Search for the cell housing the specified text and yield its [x, y] center coordinate. 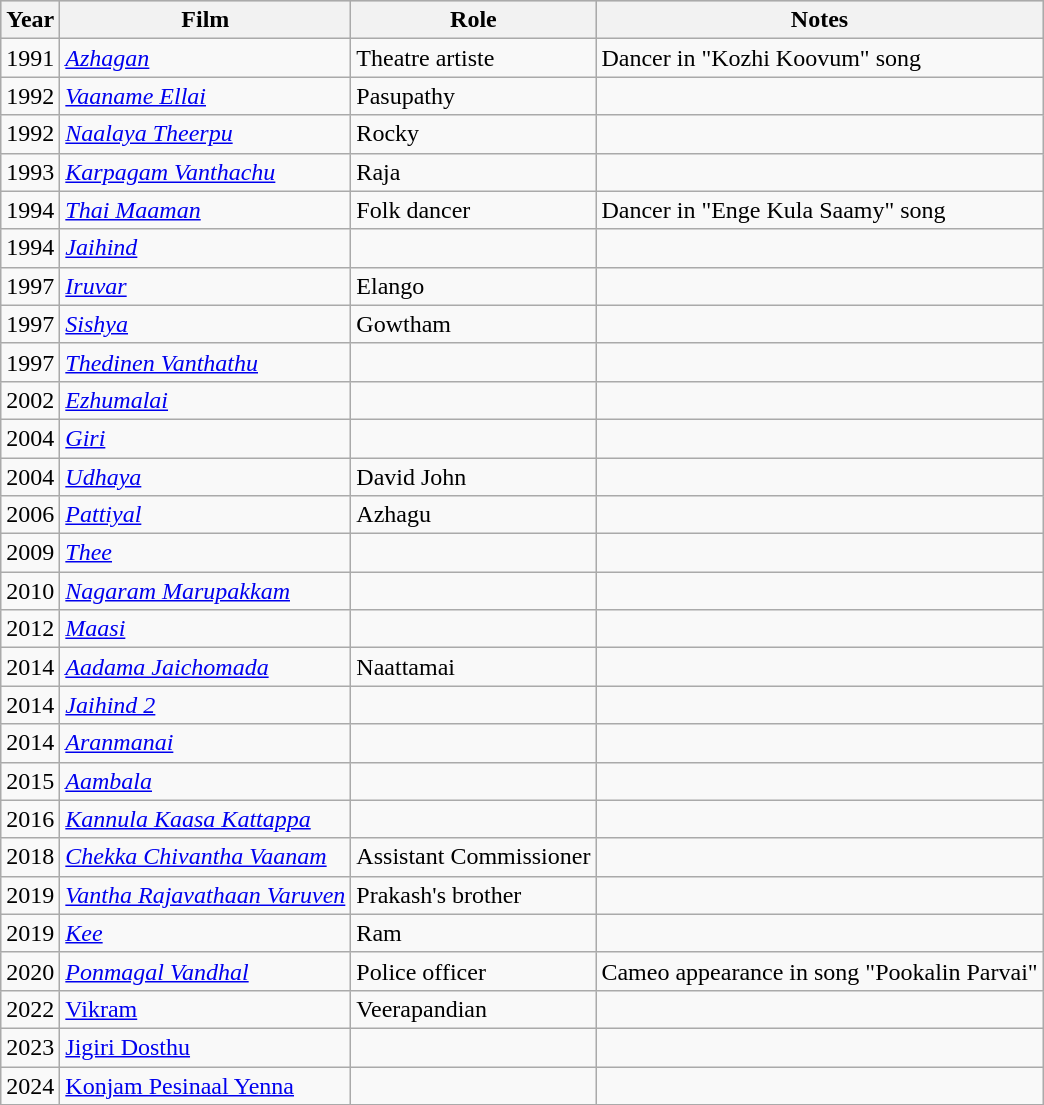
Thai Maaman [206, 210]
Kannula Kaasa Kattappa [206, 819]
Prakash's brother [474, 895]
Cameo appearance in song "Pookalin Parvai" [820, 971]
2018 [30, 857]
Year [30, 20]
Udhaya [206, 477]
Sishya [206, 324]
Jaihind [206, 248]
Veerapandian [474, 1009]
Iruvar [206, 286]
Police officer [474, 971]
Chekka Chivantha Vaanam [206, 857]
2015 [30, 781]
Karpagam Vanthachu [206, 172]
Pasupathy [474, 96]
Pattiyal [206, 515]
Dancer in "Enge Kula Saamy" song [820, 210]
Aambala [206, 781]
Vantha Rajavathaan Varuven [206, 895]
Jigiri Dosthu [206, 1047]
David John [474, 477]
Naattamai [474, 667]
Elango [474, 286]
Nagaram Marupakkam [206, 591]
2006 [30, 515]
Notes [820, 20]
Thee [206, 553]
1993 [30, 172]
Azhagan [206, 58]
1991 [30, 58]
Film [206, 20]
Konjam Pesinaal Yenna [206, 1085]
Role [474, 20]
Azhagu [474, 515]
2002 [30, 400]
2024 [30, 1085]
Raja [474, 172]
Dancer in "Kozhi Koovum" song [820, 58]
Aranmanai [206, 743]
Ponmagal Vandhal [206, 971]
Rocky [474, 134]
Naalaya Theerpu [206, 134]
2023 [30, 1047]
2022 [30, 1009]
Folk dancer [474, 210]
Vaaname Ellai [206, 96]
Jaihind 2 [206, 705]
2012 [30, 629]
Gowtham [474, 324]
2009 [30, 553]
Thedinen Vanthathu [206, 362]
Vikram [206, 1009]
Kee [206, 933]
Ram [474, 933]
Theatre artiste [474, 58]
2010 [30, 591]
2020 [30, 971]
2016 [30, 819]
Maasi [206, 629]
Assistant Commissioner [474, 857]
Giri [206, 438]
Ezhumalai [206, 400]
Aadama Jaichomada [206, 667]
